Return [X, Y] of the center of cell containing provided text 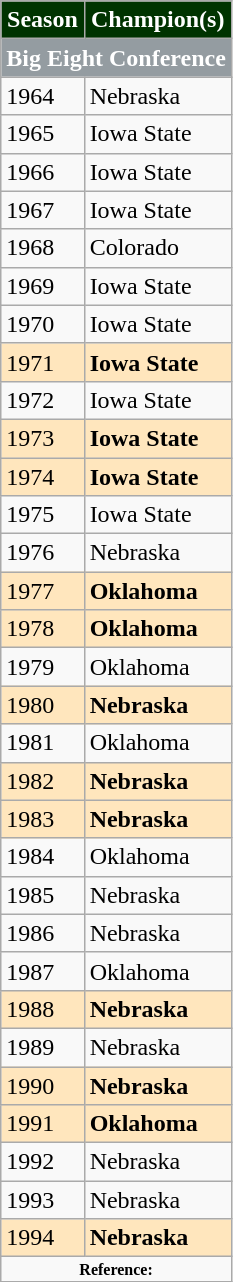
1971 [42, 362]
1981 [42, 743]
1993 [42, 1200]
1980 [42, 705]
1970 [42, 324]
Big Eight Conference [116, 58]
1983 [42, 819]
1967 [42, 210]
1978 [42, 629]
1973 [42, 438]
1991 [42, 1124]
1979 [42, 667]
1968 [42, 248]
1994 [42, 1238]
1965 [42, 134]
1974 [42, 477]
1964 [42, 96]
1985 [42, 895]
1969 [42, 286]
Reference: [116, 1269]
1977 [42, 591]
1986 [42, 933]
1992 [42, 1162]
Season [42, 20]
Colorado [158, 248]
1976 [42, 553]
1988 [42, 1009]
1984 [42, 857]
1987 [42, 971]
1972 [42, 400]
Champion(s) [158, 20]
1975 [42, 515]
1989 [42, 1047]
1990 [42, 1085]
1982 [42, 781]
1966 [42, 172]
